Return (X, Y) of the center of cell containing provided text 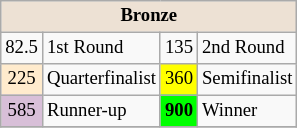
Semifinalist (246, 80)
Bronze (149, 16)
585 (22, 112)
2nd Round (246, 48)
360 (178, 80)
Runner-up (101, 112)
82.5 (22, 48)
900 (178, 112)
Winner (246, 112)
1st Round (101, 48)
Quarterfinalist (101, 80)
225 (22, 80)
135 (178, 48)
